Extract the (x, y) coordinate from the center of the cell holding the provided text.  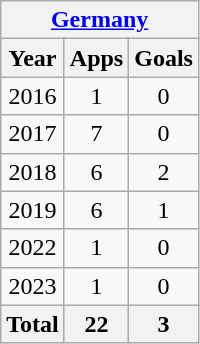
2019 (33, 210)
Total (33, 324)
22 (96, 324)
2022 (33, 248)
2018 (33, 172)
3 (164, 324)
2 (164, 172)
Germany (100, 20)
7 (96, 134)
2017 (33, 134)
2016 (33, 96)
Apps (96, 58)
Goals (164, 58)
Year (33, 58)
2023 (33, 286)
